Identify which cell holds the provided text, then report its [x, y] central coordinate. 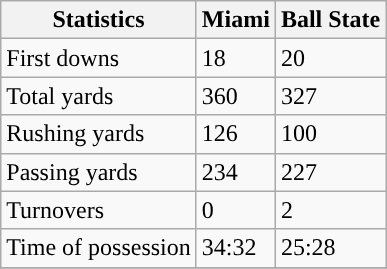
First downs [99, 58]
Turnovers [99, 210]
100 [330, 134]
Rushing yards [99, 134]
Time of possession [99, 248]
34:32 [236, 248]
234 [236, 172]
126 [236, 134]
2 [330, 210]
227 [330, 172]
Ball State [330, 20]
327 [330, 96]
Passing yards [99, 172]
360 [236, 96]
Miami [236, 20]
Total yards [99, 96]
25:28 [330, 248]
Statistics [99, 20]
18 [236, 58]
0 [236, 210]
20 [330, 58]
